Output the [X, Y] coordinate of the center of the cell containing the given text.  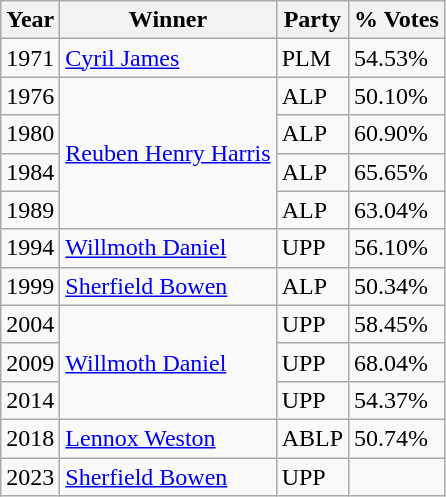
60.90% [397, 134]
63.04% [397, 210]
58.45% [397, 324]
Lennox Weston [168, 438]
54.37% [397, 400]
Year [30, 20]
2018 [30, 438]
1984 [30, 172]
56.10% [397, 248]
1999 [30, 286]
50.10% [397, 96]
2014 [30, 400]
Cyril James [168, 58]
Winner [168, 20]
2009 [30, 362]
Reuben Henry Harris [168, 153]
54.53% [397, 58]
ABLP [312, 438]
1980 [30, 134]
50.34% [397, 286]
2023 [30, 477]
Party [312, 20]
2004 [30, 324]
1971 [30, 58]
68.04% [397, 362]
1994 [30, 248]
1989 [30, 210]
50.74% [397, 438]
65.65% [397, 172]
1976 [30, 96]
% Votes [397, 20]
PLM [312, 58]
